Provide the [x, y] coordinate of the cell's center where the given text is located.  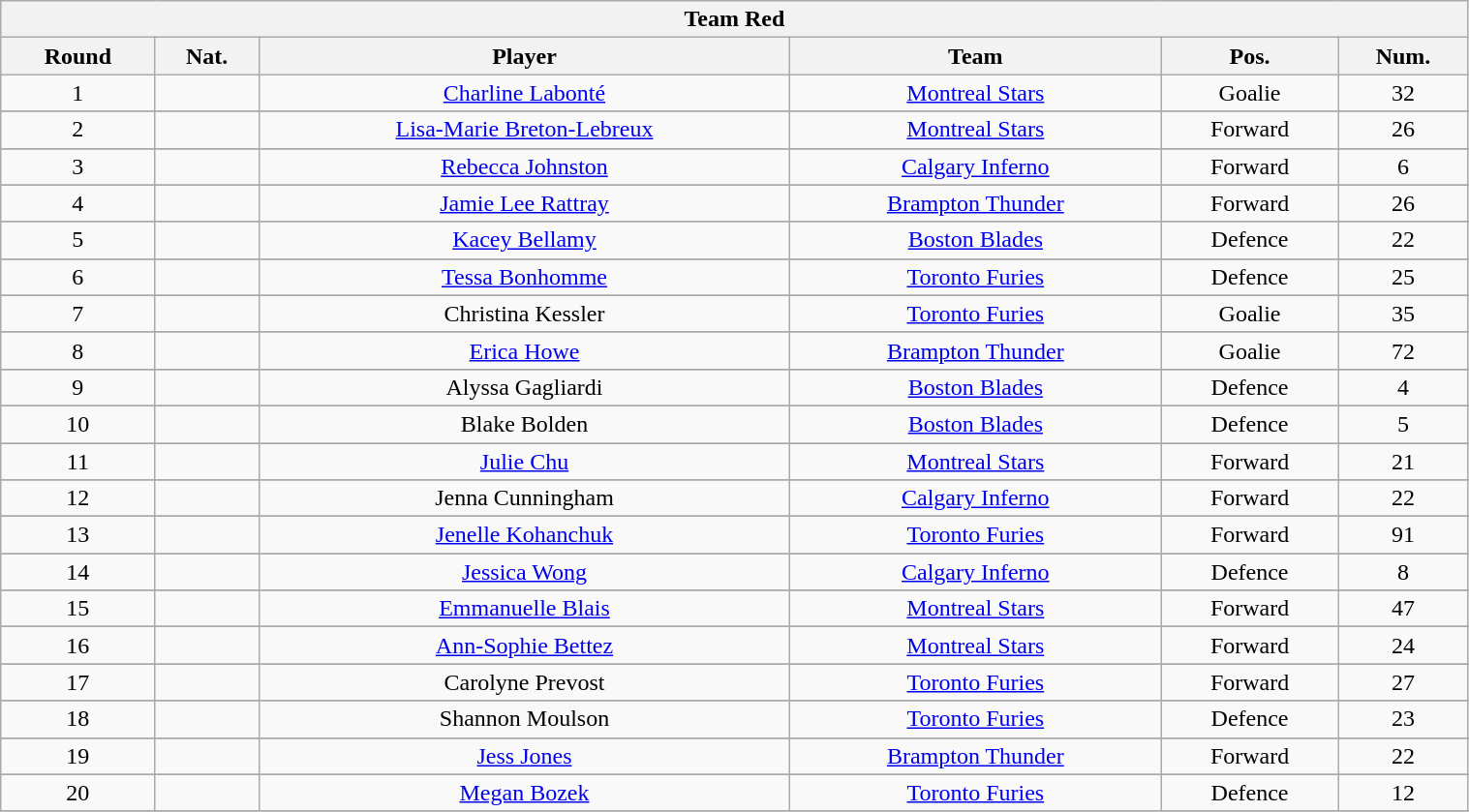
35 [1403, 314]
Erica Howe [525, 350]
25 [1403, 277]
32 [1403, 93]
13 [77, 535]
3 [77, 166]
72 [1403, 350]
1 [77, 93]
Pos. [1249, 56]
47 [1403, 609]
Team [975, 56]
Jess Jones [525, 756]
Jenelle Kohanchuk [525, 535]
Jenna Cunningham [525, 498]
Round [77, 56]
91 [1403, 535]
Carolyne Prevost [525, 682]
Nat. [207, 56]
Ann-Sophie Bettez [525, 646]
Num. [1403, 56]
Megan Bozek [525, 793]
27 [1403, 682]
16 [77, 646]
Julie Chu [525, 462]
Jessica Wong [525, 572]
19 [77, 756]
Lisa-Marie Breton-Lebreux [525, 130]
Tessa Bonhomme [525, 277]
21 [1403, 462]
Rebecca Johnston [525, 166]
11 [77, 462]
23 [1403, 719]
Christina Kessler [525, 314]
18 [77, 719]
9 [77, 387]
Team Red [734, 19]
Shannon Moulson [525, 719]
Charline Labonté [525, 93]
20 [77, 793]
7 [77, 314]
Emmanuelle Blais [525, 609]
17 [77, 682]
24 [1403, 646]
Alyssa Gagliardi [525, 387]
15 [77, 609]
Jamie Lee Rattray [525, 203]
Player [525, 56]
Kacey Bellamy [525, 240]
10 [77, 424]
14 [77, 572]
Blake Bolden [525, 424]
2 [77, 130]
